Search for the cell housing the specified text and yield its (x, y) center coordinate. 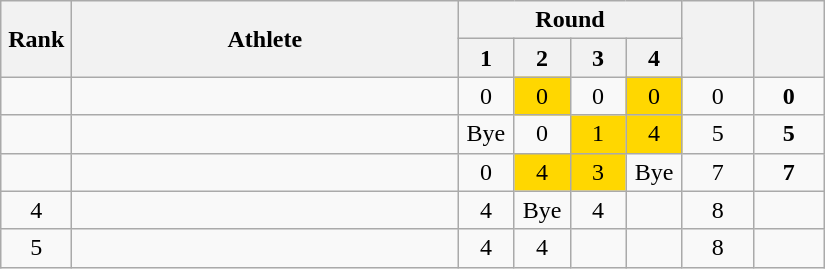
Athlete (265, 39)
2 (542, 58)
Round (570, 20)
Rank (36, 39)
